Determine the [X, Y] coordinate at the center of the cell enclosing the given text.  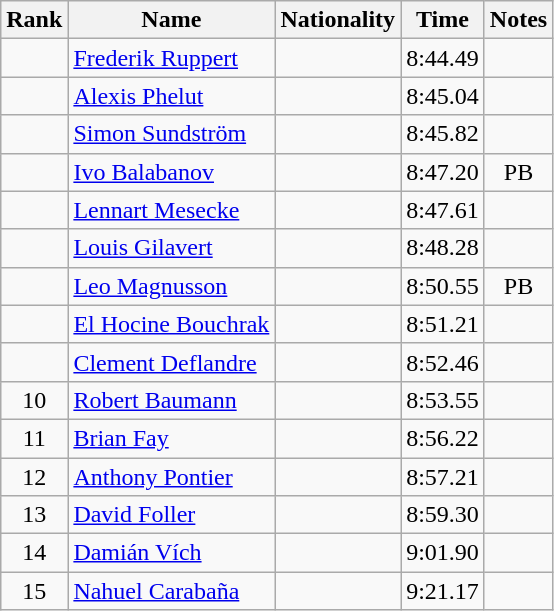
8:57.21 [443, 477]
El Hocine Bouchrak [172, 324]
8:51.21 [443, 324]
8:52.46 [443, 362]
Robert Baumann [172, 400]
14 [34, 553]
8:44.49 [443, 58]
Nationality [338, 20]
Damián Vích [172, 553]
8:50.55 [443, 286]
15 [34, 591]
Notes [518, 20]
Frederik Ruppert [172, 58]
8:45.82 [443, 134]
Anthony Pontier [172, 477]
Alexis Phelut [172, 96]
Lennart Mesecke [172, 210]
12 [34, 477]
Brian Fay [172, 438]
Leo Magnusson [172, 286]
Louis Gilavert [172, 248]
11 [34, 438]
Name [172, 20]
Nahuel Carabaña [172, 591]
Ivo Balabanov [172, 172]
9:01.90 [443, 553]
10 [34, 400]
Time [443, 20]
8:53.55 [443, 400]
8:48.28 [443, 248]
Clement Deflandre [172, 362]
13 [34, 515]
8:59.30 [443, 515]
8:47.20 [443, 172]
9:21.17 [443, 591]
8:45.04 [443, 96]
David Foller [172, 515]
Simon Sundström [172, 134]
8:47.61 [443, 210]
8:56.22 [443, 438]
Rank [34, 20]
